Scan for the cell matching the given text and deliver its (X, Y) coordinate at center. 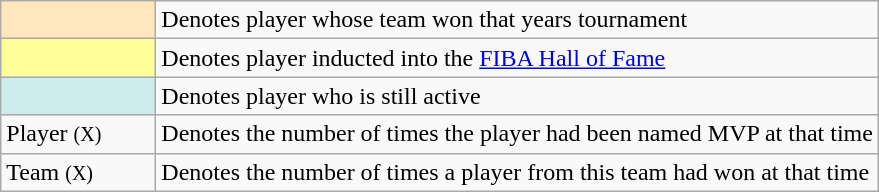
Denotes the number of times a player from this team had won at that time (518, 172)
Player (X) (78, 134)
Denotes player whose team won that years tournament (518, 20)
Denotes the number of times the player had been named MVP at that time (518, 134)
Denotes player who is still active (518, 96)
Denotes player inducted into the FIBA Hall of Fame (518, 58)
Team (X) (78, 172)
